Identify which cell holds the provided text, then report its [x, y] central coordinate. 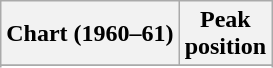
Peakposition [225, 34]
Chart (1960–61) [90, 34]
